Identify which cell holds the provided text, then report its (X, Y) central coordinate. 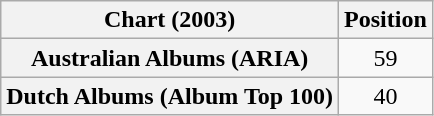
40 (386, 96)
59 (386, 58)
Chart (2003) (170, 20)
Position (386, 20)
Australian Albums (ARIA) (170, 58)
Dutch Albums (Album Top 100) (170, 96)
